Output the [X, Y] coordinate of the center of the cell containing the given text.  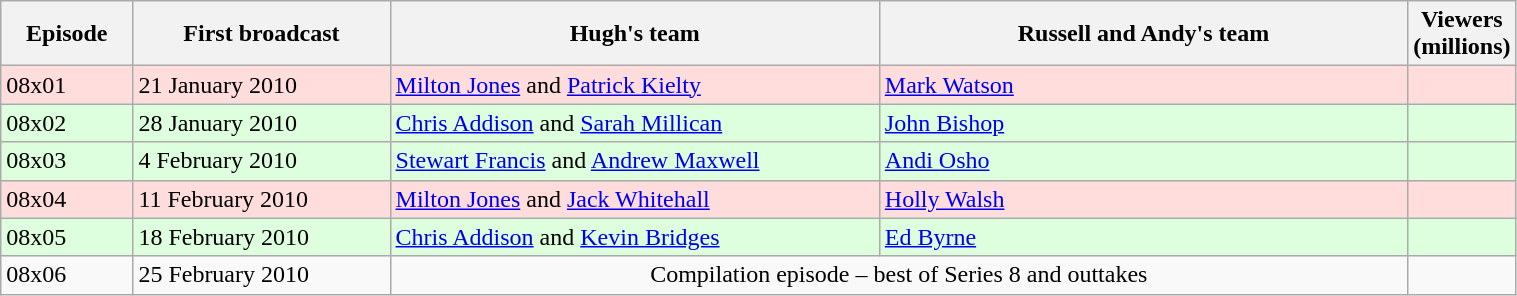
Andi Osho [1143, 161]
08x02 [67, 123]
John Bishop [1143, 123]
11 February 2010 [262, 199]
Chris Addison and Kevin Bridges [634, 237]
08x03 [67, 161]
Mark Watson [1143, 85]
First broadcast [262, 34]
Russell and Andy's team [1143, 34]
Viewers(millions) [1462, 34]
28 January 2010 [262, 123]
21 January 2010 [262, 85]
Stewart Francis and Andrew Maxwell [634, 161]
4 February 2010 [262, 161]
Ed Byrne [1143, 237]
08x04 [67, 199]
Milton Jones and Patrick Kielty [634, 85]
Compilation episode – best of Series 8 and outtakes [899, 275]
08x01 [67, 85]
08x05 [67, 237]
Milton Jones and Jack Whitehall [634, 199]
Episode [67, 34]
25 February 2010 [262, 275]
Holly Walsh [1143, 199]
18 February 2010 [262, 237]
Chris Addison and Sarah Millican [634, 123]
08x06 [67, 275]
Hugh's team [634, 34]
